Provide the [x, y] coordinate of the cell's center where the given text is located.  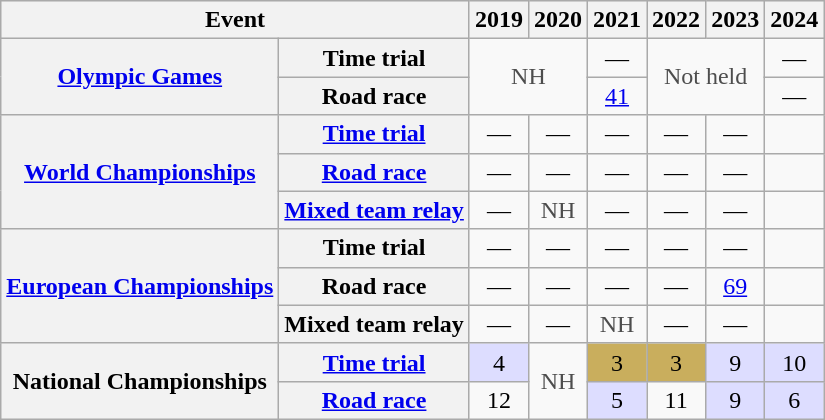
Not held [706, 77]
69 [736, 286]
2019 [498, 20]
2024 [794, 20]
2021 [618, 20]
6 [794, 400]
2022 [676, 20]
Olympic Games [140, 77]
41 [618, 96]
2023 [736, 20]
5 [618, 400]
Event [236, 20]
European Championships [140, 286]
12 [498, 400]
World Championships [140, 172]
4 [498, 362]
2020 [558, 20]
10 [794, 362]
National Championships [140, 381]
11 [676, 400]
